Find where the given text appears and provide that cell's center as (X, Y) coordinate. 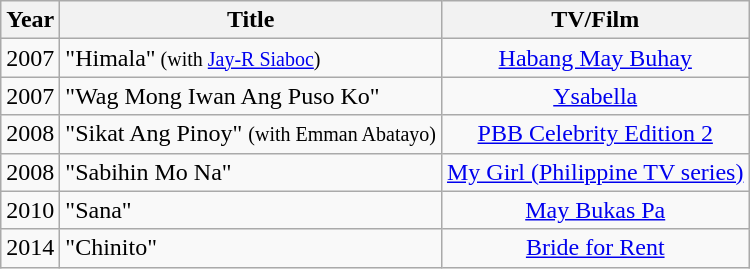
Habang May Buhay (595, 58)
"Sabihin Mo Na" (251, 172)
Year (30, 20)
Ysabella (595, 96)
Title (251, 20)
"Wag Mong Iwan Ang Puso Ko" (251, 96)
My Girl (Philippine TV series) (595, 172)
May Bukas Pa (595, 210)
2010 (30, 210)
2014 (30, 248)
"Sana" (251, 210)
"Chinito" (251, 248)
Bride for Rent (595, 248)
"Sikat Ang Pinoy" (with Emman Abatayo) (251, 134)
TV/Film (595, 20)
"Himala" (with Jay-R Siaboc) (251, 58)
PBB Celebrity Edition 2 (595, 134)
